From the cell containing the given text, extract its center point as [x, y] coordinate. 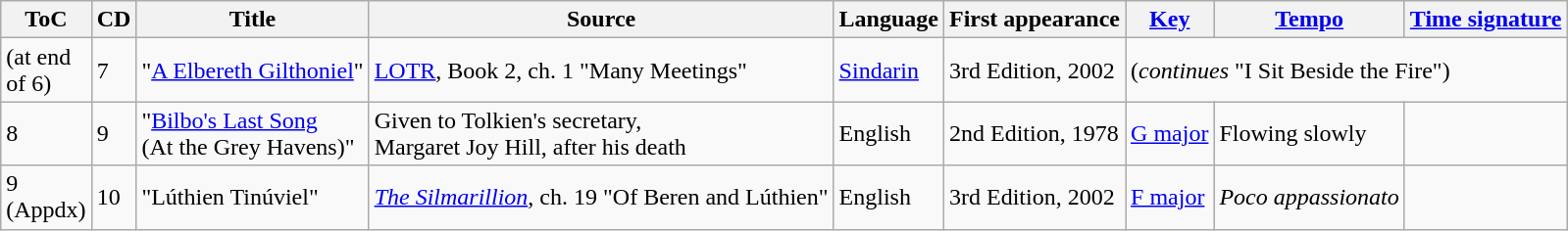
ToC [46, 20]
8 [46, 133]
9 [114, 133]
Flowing slowly [1309, 133]
"A Elbereth Gilthoniel" [253, 70]
"Bilbo's Last Song(At the Grey Havens)" [253, 133]
Title [253, 20]
2nd Edition, 1978 [1036, 133]
Sindarin [888, 70]
Tempo [1309, 20]
CD [114, 20]
(at endof 6) [46, 70]
Time signature [1486, 20]
F major [1170, 198]
10 [114, 198]
The Silmarillion, ch. 19 "Of Beren and Lúthien" [601, 198]
"Lúthien Tinúviel" [253, 198]
First appearance [1036, 20]
LOTR, Book 2, ch. 1 "Many Meetings" [601, 70]
Language [888, 20]
Source [601, 20]
(continues "I Sit Beside the Fire") [1346, 70]
Poco appassionato [1309, 198]
9(Appdx) [46, 198]
Given to Tolkien's secretary,Margaret Joy Hill, after his death [601, 133]
G major [1170, 133]
7 [114, 70]
Key [1170, 20]
